For the text-containing cell, return its midpoint in [x, y] coordinate format. 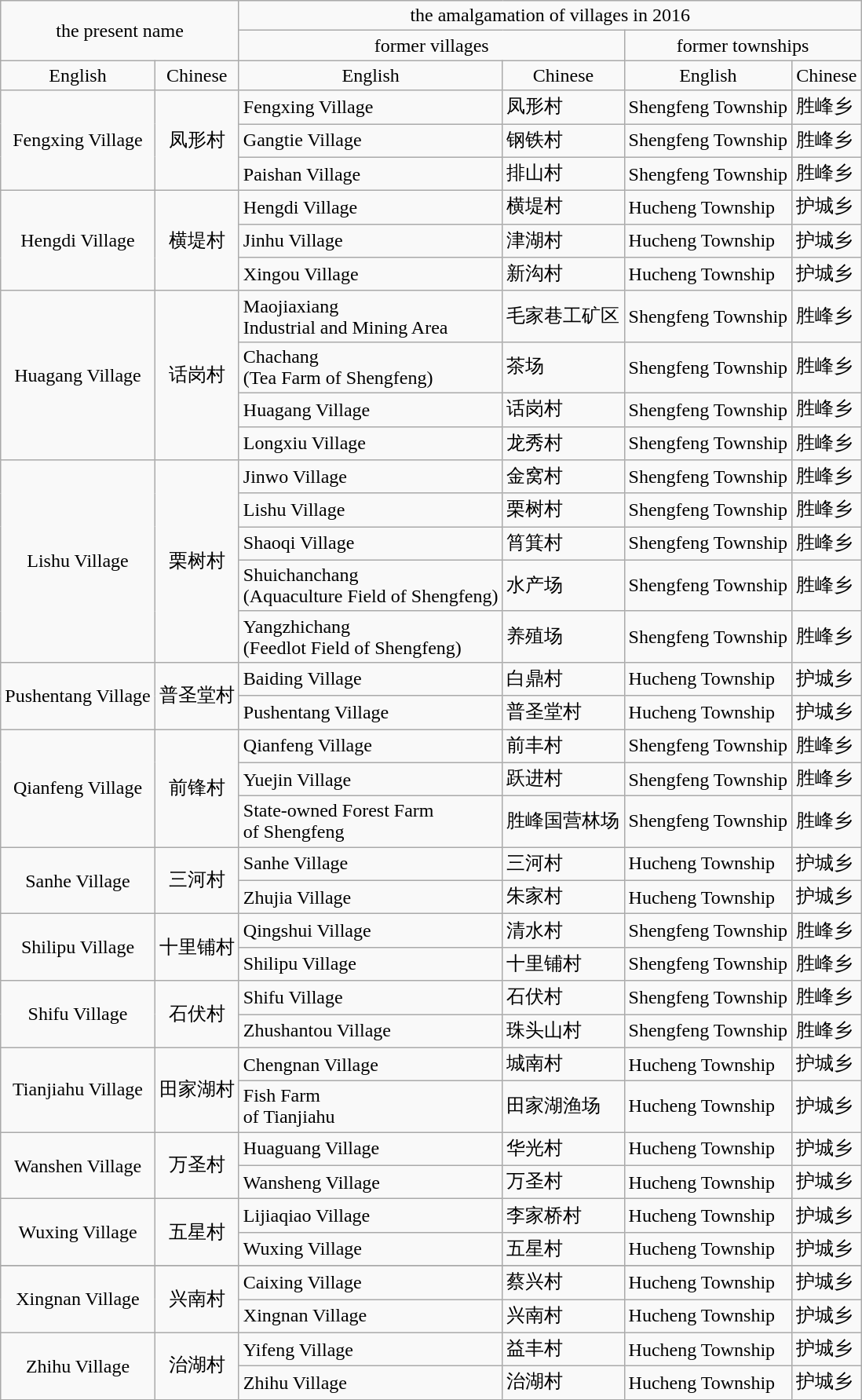
Yifeng Village [371, 1349]
Wansheng Village [371, 1183]
the present name [120, 31]
MaojiaxiangIndustrial and Mining Area [371, 316]
新沟村 [564, 275]
Shaoqi Village [371, 543]
Jinhu Village [371, 240]
城南村 [564, 1065]
田家湖村 [196, 1090]
前丰村 [564, 746]
前锋村 [196, 788]
筲箕村 [564, 543]
水产场 [564, 586]
Baiding Village [371, 678]
Tianjiahu Village [78, 1090]
田家湖渔场 [564, 1107]
former townships [743, 46]
蔡兴村 [564, 1283]
Yangzhichang(Feedlot Field of Shengfeng) [371, 636]
朱家村 [564, 897]
State-owned Forest Farm of Shengfeng [371, 821]
former villages [432, 46]
珠头山村 [564, 1032]
华光村 [564, 1150]
Paishan Village [371, 174]
白鼎村 [564, 678]
金窝村 [564, 477]
Zhujia Village [371, 897]
清水村 [564, 931]
龙秀村 [564, 443]
胜峰国营林场 [564, 821]
李家桥村 [564, 1215]
Xingou Village [371, 275]
Lijiaqiao Village [371, 1215]
Gangtie Village [371, 141]
益丰村 [564, 1349]
Caixing Village [371, 1283]
养殖场 [564, 636]
Longxiu Village [371, 443]
津湖村 [564, 240]
Wanshen Village [78, 1165]
Yuejin Village [371, 779]
钢铁村 [564, 141]
Chachang(Tea Farm of Shengfeng) [371, 367]
Shuichanchang(Aquaculture Field of Shengfeng) [371, 586]
Chengnan Village [371, 1065]
Huaguang Village [371, 1150]
Fish Farm of Tianjiahu [371, 1107]
毛家巷工矿区 [564, 316]
Zhushantou Village [371, 1032]
茶场 [564, 367]
Jinwo Village [371, 477]
Qingshui Village [371, 931]
the amalgamation of villages in 2016 [550, 16]
排山村 [564, 174]
跃进村 [564, 779]
